Locate the cell with the specified text and output its (X, Y) center coordinate. 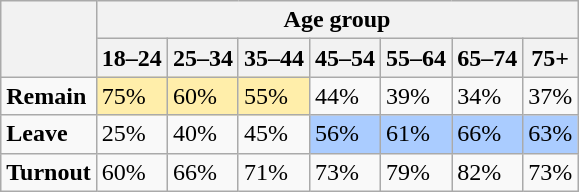
Remain (49, 96)
63% (550, 134)
Leave (49, 134)
44% (344, 96)
40% (202, 134)
56% (344, 134)
79% (416, 172)
65–74 (488, 58)
34% (488, 96)
75% (132, 96)
Turnout (49, 172)
25–34 (202, 58)
37% (550, 96)
71% (274, 172)
45% (274, 134)
55% (274, 96)
61% (416, 134)
39% (416, 96)
Age group (336, 20)
18–24 (132, 58)
25% (132, 134)
75+ (550, 58)
35–44 (274, 58)
45–54 (344, 58)
82% (488, 172)
55–64 (416, 58)
